Provide the [x, y] coordinate of the cell's center where the given text is located.  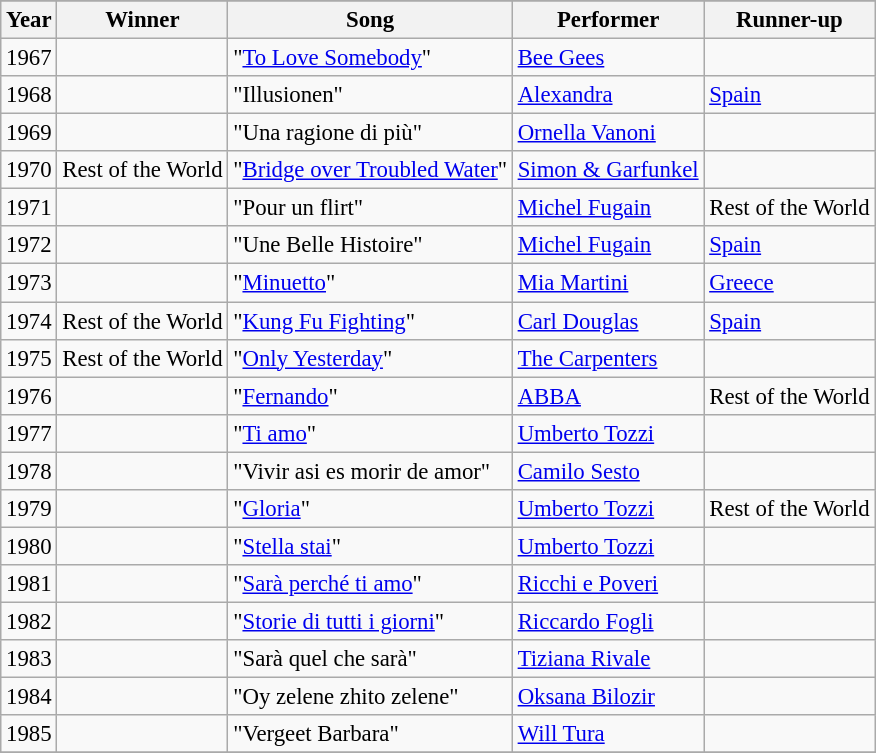
1981 [29, 584]
"Oy zelene zhito zelene" [370, 697]
1983 [29, 659]
1979 [29, 509]
Riccardo Fogli [608, 621]
Bee Gees [608, 58]
Song [370, 20]
"To Love Somebody" [370, 58]
"Storie di tutti i giorni" [370, 621]
1967 [29, 58]
"Bridge over Troubled Water" [370, 170]
1978 [29, 471]
Will Tura [608, 734]
1982 [29, 621]
"Vivir asi es morir de amor" [370, 471]
"Illusionen" [370, 95]
Year [29, 20]
"Une Belle Histoire" [370, 245]
1969 [29, 133]
1973 [29, 283]
ABBA [608, 396]
"Only Yesterday" [370, 358]
"Kung Fu Fighting" [370, 321]
1984 [29, 697]
"Vergeet Barbara" [370, 734]
1974 [29, 321]
"Ti amo" [370, 433]
"Fernando" [370, 396]
1980 [29, 546]
"Stella stai" [370, 546]
1985 [29, 734]
Runner-up [790, 20]
"Sarà perché ti amo" [370, 584]
Winner [142, 20]
Ricchi e Poveri [608, 584]
The Carpenters [608, 358]
Tiziana Rivale [608, 659]
1977 [29, 433]
"Minuetto" [370, 283]
1970 [29, 170]
"Gloria" [370, 509]
Ornella Vanoni [608, 133]
1972 [29, 245]
"Una ragione di più" [370, 133]
Alexandra [608, 95]
Greece [790, 283]
Oksana Bilozir [608, 697]
Mia Martini [608, 283]
1976 [29, 396]
Performer [608, 20]
1968 [29, 95]
Camilo Sesto [608, 471]
1975 [29, 358]
Carl Douglas [608, 321]
1971 [29, 208]
Simon & Garfunkel [608, 170]
"Sarà quel che sarà" [370, 659]
"Pour un flirt" [370, 208]
